For the text-containing cell, return its midpoint in [X, Y] coordinate format. 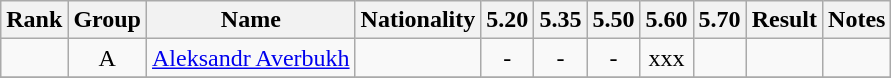
5.35 [560, 20]
xxx [666, 58]
Name [252, 20]
Notes [857, 20]
Rank [34, 20]
Nationality [418, 20]
Result [784, 20]
5.20 [508, 20]
5.70 [720, 20]
Group [108, 20]
Aleksandr Averbukh [252, 58]
5.50 [614, 20]
5.60 [666, 20]
A [108, 58]
